Search for the cell housing the specified text and yield its (X, Y) center coordinate. 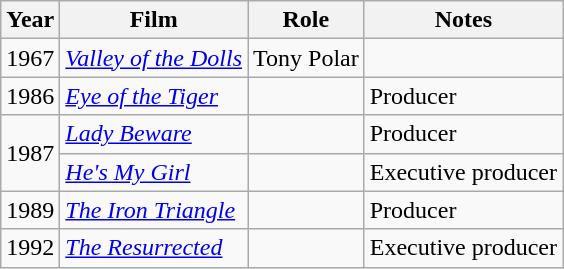
The Resurrected (154, 248)
1987 (30, 153)
Eye of the Tiger (154, 96)
Year (30, 20)
1992 (30, 248)
1967 (30, 58)
He's My Girl (154, 172)
1989 (30, 210)
Lady Beware (154, 134)
Valley of the Dolls (154, 58)
Role (306, 20)
The Iron Triangle (154, 210)
Tony Polar (306, 58)
Notes (463, 20)
1986 (30, 96)
Film (154, 20)
